Locate the cell with the specified text and output its [x, y] center coordinate. 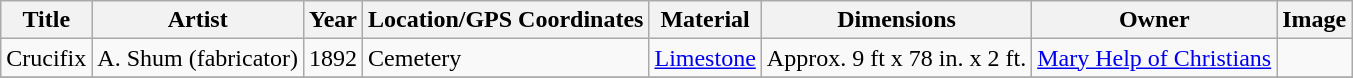
Crucifix [46, 58]
Image [1314, 20]
Owner [1154, 20]
A. Shum (fabricator) [198, 58]
Limestone [705, 58]
Year [332, 20]
Cemetery [506, 58]
Approx. 9 ft x 78 in. x 2 ft. [896, 58]
Artist [198, 20]
Dimensions [896, 20]
Location/GPS Coordinates [506, 20]
1892 [332, 58]
Mary Help of Christians [1154, 58]
Title [46, 20]
Material [705, 20]
